Output the [X, Y] coordinate of the center of the cell containing the given text.  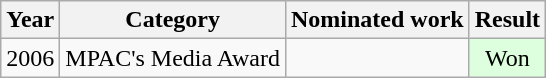
MPAC's Media Award [173, 58]
Year [30, 20]
Nominated work [377, 20]
Won [507, 58]
2006 [30, 58]
Result [507, 20]
Category [173, 20]
